Locate the cell with the specified text and output its [x, y] center coordinate. 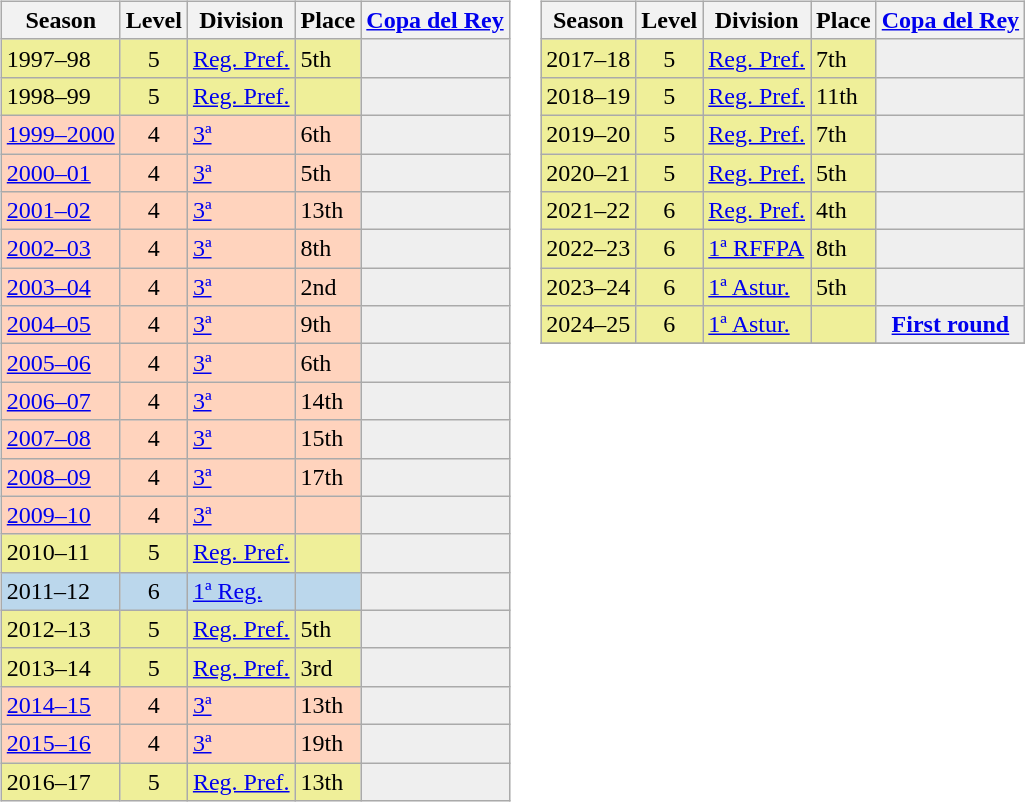
2018–19 [588, 96]
11th [844, 96]
1999–2000 [60, 134]
17th [328, 477]
2023–24 [588, 287]
1997–98 [60, 58]
2015–16 [60, 743]
4th [844, 211]
2002–03 [60, 249]
2004–05 [60, 325]
2003–04 [60, 287]
1ª RFFPA [757, 249]
2010–11 [60, 553]
2012–13 [60, 629]
2007–08 [60, 439]
14th [328, 401]
2024–25 [588, 325]
2006–07 [60, 401]
2014–15 [60, 705]
First round [950, 325]
2016–17 [60, 781]
1ª Reg. [241, 591]
2000–01 [60, 173]
2001–02 [60, 211]
2019–20 [588, 134]
2nd [328, 287]
19th [328, 743]
9th [328, 325]
2020–21 [588, 173]
2017–18 [588, 58]
2005–06 [60, 363]
3rd [328, 667]
1998–99 [60, 96]
2021–22 [588, 211]
2009–10 [60, 515]
2008–09 [60, 477]
15th [328, 439]
2011–12 [60, 591]
2022–23 [588, 249]
2013–14 [60, 667]
